Return [x, y] of the center of cell containing provided text 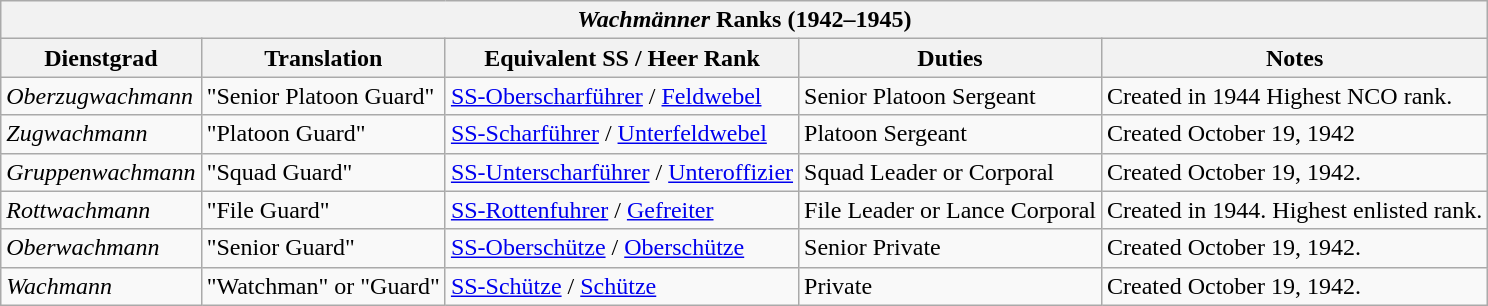
SS-Schütze / Schütze [622, 286]
SS-Oberscharführer / Feldwebel [622, 96]
SS-Unterscharführer / Unteroffizier [622, 172]
"File Guard" [323, 210]
"Senior Guard" [323, 248]
Rottwachmann [101, 210]
"Platoon Guard" [323, 134]
SS-Oberschütze / Oberschütze [622, 248]
Oberwachmann [101, 248]
Created in 1944. Highest enlisted rank. [1294, 210]
SS-Scharführer / Unterfeldwebel [622, 134]
"Watchman" or "Guard" [323, 286]
Senior Platoon Sergeant [950, 96]
Platoon Sergeant [950, 134]
Notes [1294, 58]
Equivalent SS / Heer Rank [622, 58]
Created in 1944 Highest NCO rank. [1294, 96]
Wachmänner Ranks (1942–1945) [744, 20]
Senior Private [950, 248]
Wachmann [101, 286]
Squad Leader or Corporal [950, 172]
File Leader or Lance Corporal [950, 210]
SS-Rottenfuhrer / Gefreiter [622, 210]
Dienstgrad [101, 58]
Translation [323, 58]
Duties [950, 58]
Gruppenwachmann [101, 172]
"Squad Guard" [323, 172]
Private [950, 286]
Oberzugwachmann [101, 96]
Zugwachmann [101, 134]
"Senior Platoon Guard" [323, 96]
Created October 19, 1942 [1294, 134]
